Scan for the cell matching the given text and deliver its (X, Y) coordinate at center. 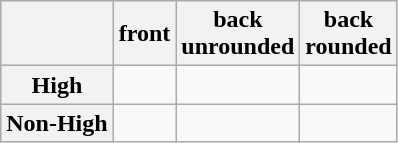
backrounded (348, 34)
front (144, 34)
backunrounded (238, 34)
High (57, 85)
Non-High (57, 123)
